Locate the cell with the specified text and output its (X, Y) center coordinate. 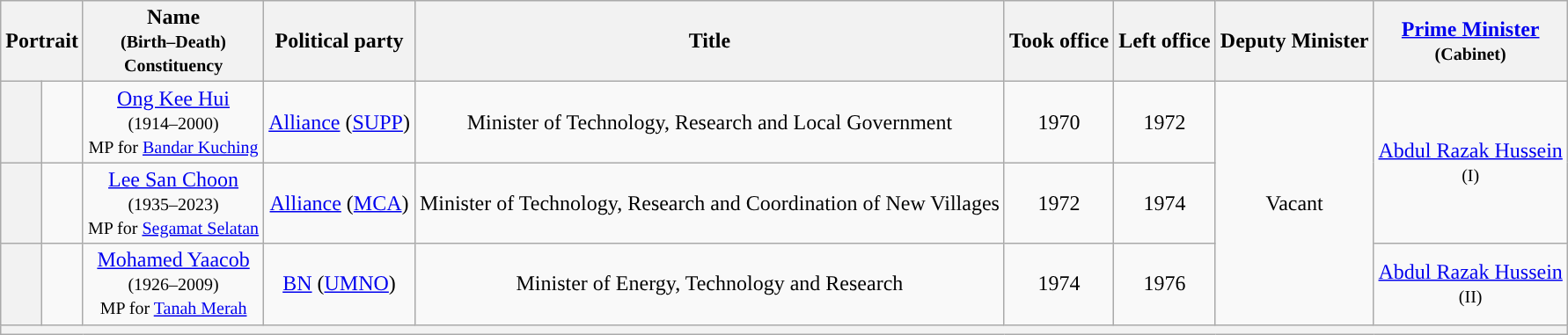
Abdul Razak Hussein(I) (1470, 163)
Prime Minister(Cabinet) (1470, 41)
BN (UMNO) (340, 284)
Minister of Technology, Research and Coordination of New Villages (709, 203)
Political party (340, 41)
1976 (1165, 284)
Vacant (1294, 203)
Portrait (42, 41)
Ong Kee Hui(1914–2000)MP for Bandar Kuching (172, 122)
Left office (1165, 41)
Mohamed Yaacob(1926–2009)MP for Tanah Merah (172, 284)
Deputy Minister (1294, 41)
Minister of Energy, Technology and Research (709, 284)
Took office (1059, 41)
Alliance (SUPP) (340, 122)
1970 (1059, 122)
Alliance (MCA) (340, 203)
Name(Birth–Death)Constituency (172, 41)
Title (709, 41)
Abdul Razak Hussein(II) (1470, 284)
Lee San Choon(1935–2023)MP for Segamat Selatan (172, 203)
Minister of Technology, Research and Local Government (709, 122)
